Return the (X, Y) coordinate for the center point of the cell that contains the specified text.  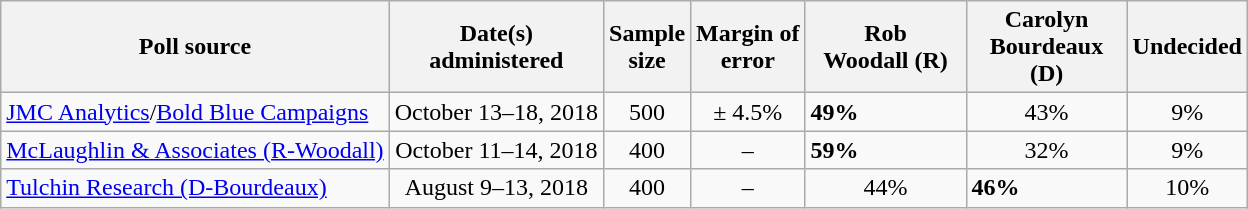
Tulchin Research (D-Bourdeaux) (195, 188)
RobWoodall (R) (886, 47)
± 4.5% (748, 112)
Date(s)administered (496, 47)
JMC Analytics/Bold Blue Campaigns (195, 112)
Poll source (195, 47)
32% (1046, 150)
October 13–18, 2018 (496, 112)
46% (1046, 188)
49% (886, 112)
August 9–13, 2018 (496, 188)
Samplesize (648, 47)
Undecided (1187, 47)
October 11–14, 2018 (496, 150)
500 (648, 112)
43% (1046, 112)
44% (886, 188)
CarolynBourdeaux (D) (1046, 47)
Margin oferror (748, 47)
59% (886, 150)
10% (1187, 188)
McLaughlin & Associates (R-Woodall) (195, 150)
